Scan for the cell matching the given text and deliver its [x, y] coordinate at center. 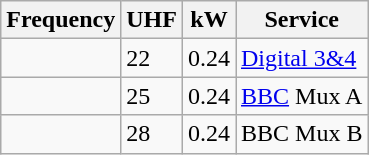
28 [152, 134]
22 [152, 58]
BBC Mux A [302, 96]
UHF [152, 20]
25 [152, 96]
Service [302, 20]
Frequency [61, 20]
Digital 3&4 [302, 58]
kW [208, 20]
BBC Mux B [302, 134]
